Pinpoint the cell where the given text exists, returning its (x, y) midpoint coordinate. 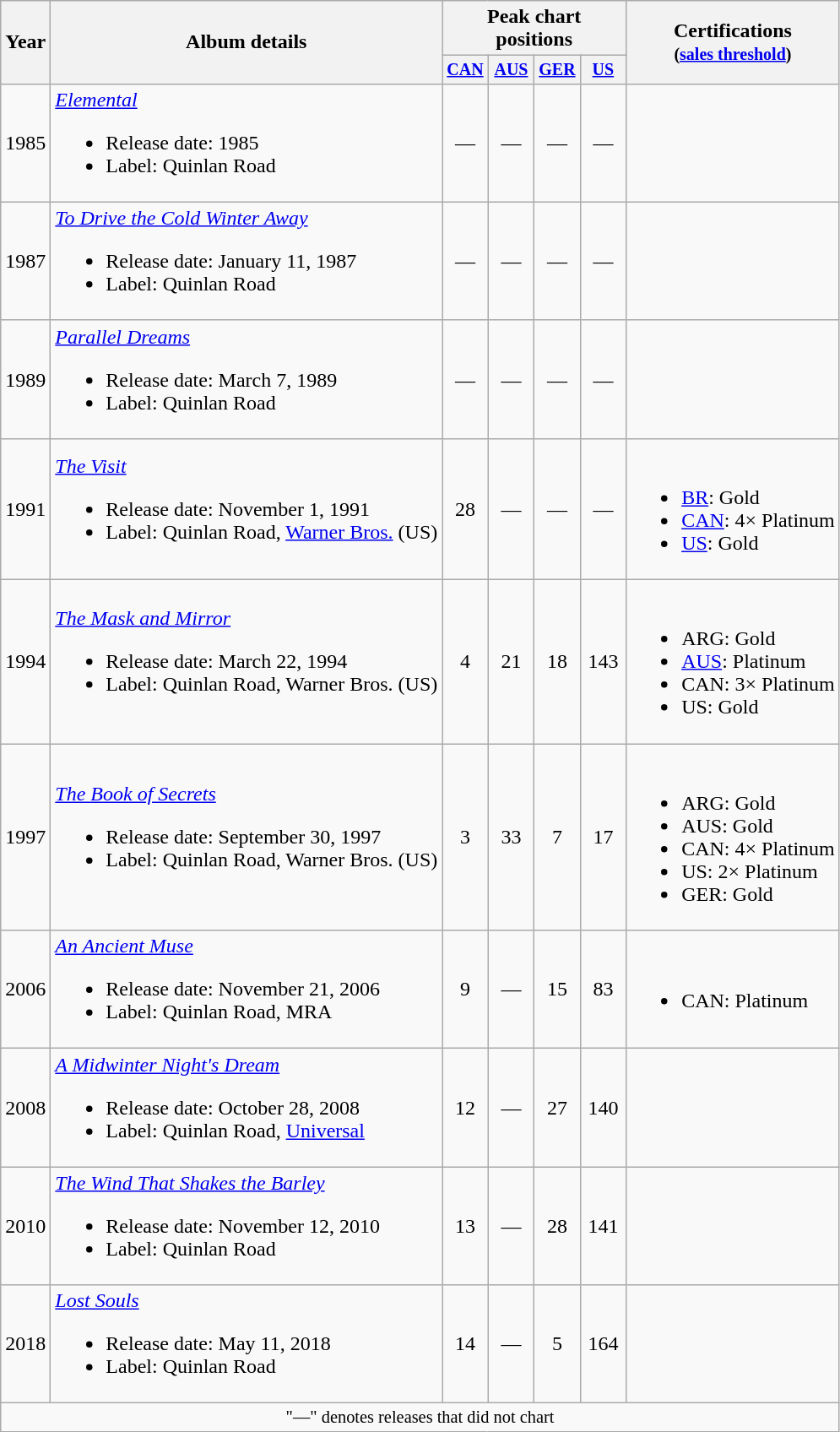
27 (557, 1108)
The VisitRelease date: November 1, 1991Label: Quinlan Road, Warner Bros. (US) (247, 508)
143 (603, 662)
14 (465, 1344)
Album details (247, 42)
13 (465, 1226)
2018 (25, 1344)
ElementalRelease date: 1985Label: Quinlan Road (247, 143)
US (603, 69)
The Book of SecretsRelease date: September 30, 1997Label: Quinlan Road, Warner Bros. (US) (247, 838)
A Midwinter Night's DreamRelease date: October 28, 2008Label: Quinlan Road, Universal (247, 1108)
"—" denotes releases that did not chart (420, 1418)
9 (465, 990)
To Drive the Cold Winter AwayRelease date: January 11, 1987Label: Quinlan Road (247, 261)
Certifications(sales threshold) (733, 42)
GER (557, 69)
Year (25, 42)
1989 (25, 379)
18 (557, 662)
The Mask and MirrorRelease date: March 22, 1994Label: Quinlan Road, Warner Bros. (US) (247, 662)
ARG: GoldAUS: PlatinumCAN: 3× PlatinumUS: Gold (733, 662)
140 (603, 1108)
ARG: GoldAUS: GoldCAN: 4× PlatinumUS: 2× PlatinumGER: Gold (733, 838)
Lost SoulsRelease date: May 11, 2018Label: Quinlan Road (247, 1344)
1991 (25, 508)
Peak chart positions (534, 29)
2008 (25, 1108)
The Wind That Shakes the BarleyRelease date: November 12, 2010Label: Quinlan Road (247, 1226)
141 (603, 1226)
17 (603, 838)
AUS (511, 69)
12 (465, 1108)
Parallel DreamsRelease date: March 7, 1989Label: Quinlan Road (247, 379)
1987 (25, 261)
1985 (25, 143)
7 (557, 838)
BR: GoldCAN: 4× PlatinumUS: Gold (733, 508)
15 (557, 990)
1997 (25, 838)
2006 (25, 990)
An Ancient MuseRelease date: November 21, 2006Label: Quinlan Road, MRA (247, 990)
21 (511, 662)
1994 (25, 662)
83 (603, 990)
2010 (25, 1226)
CAN: Platinum (733, 990)
33 (511, 838)
3 (465, 838)
164 (603, 1344)
5 (557, 1344)
CAN (465, 69)
4 (465, 662)
